For the text-containing cell, return its midpoint in [X, Y] coordinate format. 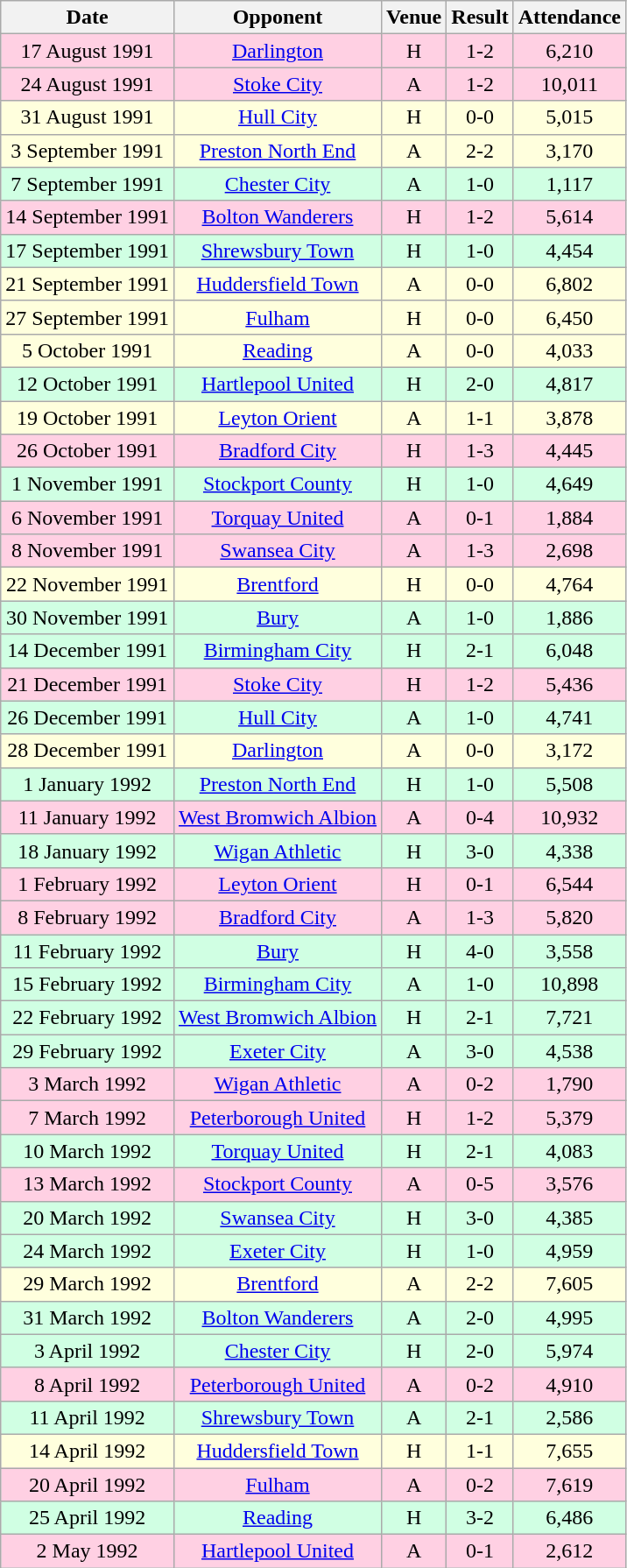
4,338 [569, 851]
1,790 [569, 1084]
10,898 [569, 985]
1 November 1991 [88, 484]
3,878 [569, 418]
13 March 1992 [88, 1184]
26 October 1991 [88, 451]
7,605 [569, 1284]
4,910 [569, 1384]
7,721 [569, 1018]
Result [480, 18]
24 August 1991 [88, 84]
8 April 1992 [88, 1384]
Opponent [277, 18]
4-0 [480, 950]
14 December 1991 [88, 651]
4,083 [569, 1151]
6,544 [569, 884]
7 September 1991 [88, 184]
11 January 1992 [88, 817]
1 January 1992 [88, 784]
3-2 [480, 1518]
12 October 1991 [88, 384]
10,932 [569, 817]
4,385 [569, 1218]
17 September 1991 [88, 251]
18 January 1992 [88, 851]
25 April 1992 [88, 1518]
4,454 [569, 251]
8 February 1992 [88, 917]
20 April 1992 [88, 1485]
1,117 [569, 184]
6,450 [569, 317]
5,974 [569, 1351]
5,820 [569, 917]
2,698 [569, 551]
6,486 [569, 1518]
3 April 1992 [88, 1351]
3,558 [569, 950]
30 November 1991 [88, 618]
1,886 [569, 618]
4,764 [569, 584]
5,508 [569, 784]
26 December 1991 [88, 717]
10,011 [569, 84]
5,436 [569, 684]
22 November 1991 [88, 584]
4,741 [569, 717]
28 December 1991 [88, 751]
19 October 1991 [88, 418]
1,884 [569, 518]
7 March 1992 [88, 1118]
4,033 [569, 350]
6,802 [569, 284]
4,995 [569, 1317]
3,170 [569, 151]
29 March 1992 [88, 1284]
Venue [414, 18]
4,817 [569, 384]
6,048 [569, 651]
0-5 [480, 1184]
1 February 1992 [88, 884]
3,576 [569, 1184]
3 March 1992 [88, 1084]
31 August 1991 [88, 117]
21 December 1991 [88, 684]
5,379 [569, 1118]
4,649 [569, 484]
11 February 1992 [88, 950]
4,445 [569, 451]
6,210 [569, 51]
7,619 [569, 1485]
24 March 1992 [88, 1251]
0-4 [480, 817]
17 August 1991 [88, 51]
11 April 1992 [88, 1417]
6 November 1991 [88, 518]
27 September 1991 [88, 317]
29 February 1992 [88, 1051]
22 February 1992 [88, 1018]
10 March 1992 [88, 1151]
14 April 1992 [88, 1451]
5 October 1991 [88, 350]
5,614 [569, 217]
21 September 1991 [88, 284]
20 March 1992 [88, 1218]
14 September 1991 [88, 217]
3 September 1991 [88, 151]
Date [88, 18]
4,959 [569, 1251]
2,586 [569, 1417]
5,015 [569, 117]
15 February 1992 [88, 985]
3,172 [569, 751]
8 November 1991 [88, 551]
7,655 [569, 1451]
4,538 [569, 1051]
Attendance [569, 18]
2,612 [569, 1551]
31 March 1992 [88, 1317]
2 May 1992 [88, 1551]
